Capture the cell that displays the provided text and extract its (X, Y) central coordinate. 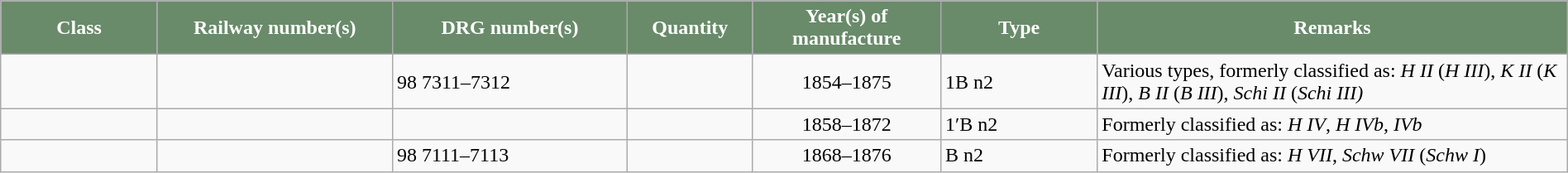
1854–1875 (847, 81)
Various types, formerly classified as: H II (H III), K II (K III), B II (B III), Schi II (Schi III) (1332, 81)
Quantity (691, 28)
Remarks (1332, 28)
98 7111–7113 (509, 156)
1′B n2 (1019, 124)
Year(s) of manufacture (847, 28)
DRG number(s) (509, 28)
1858–1872 (847, 124)
Class (79, 28)
1B n2 (1019, 81)
1868–1876 (847, 156)
Formerly classified as: H VII, Schw VII (Schw I) (1332, 156)
Formerly classified as: H IV, H IVb, IVb (1332, 124)
Type (1019, 28)
Railway number(s) (275, 28)
98 7311–7312 (509, 81)
B n2 (1019, 156)
